Identify which cell holds the provided text, then report its [X, Y] central coordinate. 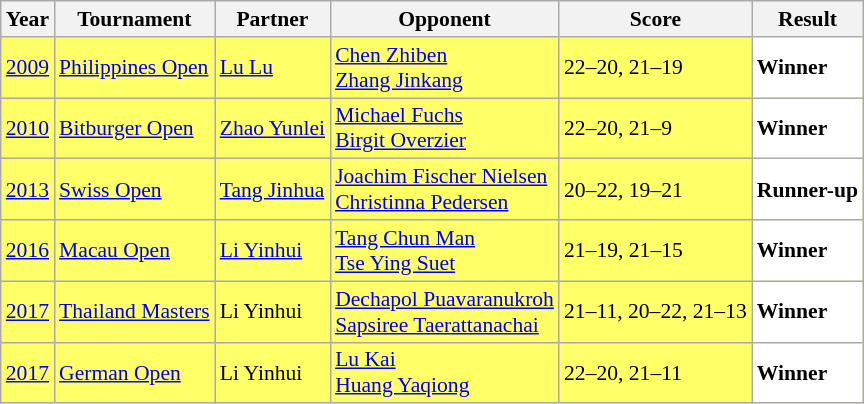
Tang Chun Man Tse Ying Suet [444, 250]
Swiss Open [134, 190]
Chen Zhiben Zhang Jinkang [444, 68]
German Open [134, 372]
Runner-up [808, 190]
Macau Open [134, 250]
2009 [28, 68]
22–20, 21–19 [656, 68]
Dechapol Puavaranukroh Sapsiree Taerattanachai [444, 312]
Michael Fuchs Birgit Overzier [444, 128]
20–22, 19–21 [656, 190]
Result [808, 19]
Zhao Yunlei [272, 128]
22–20, 21–11 [656, 372]
Partner [272, 19]
Tang Jinhua [272, 190]
Philippines Open [134, 68]
Joachim Fischer Nielsen Christinna Pedersen [444, 190]
21–11, 20–22, 21–13 [656, 312]
2016 [28, 250]
2013 [28, 190]
Thailand Masters [134, 312]
Lu Kai Huang Yaqiong [444, 372]
Bitburger Open [134, 128]
Score [656, 19]
21–19, 21–15 [656, 250]
Opponent [444, 19]
22–20, 21–9 [656, 128]
Lu Lu [272, 68]
2010 [28, 128]
Tournament [134, 19]
Year [28, 19]
